From the cell containing the given text, extract its center point as (x, y) coordinate. 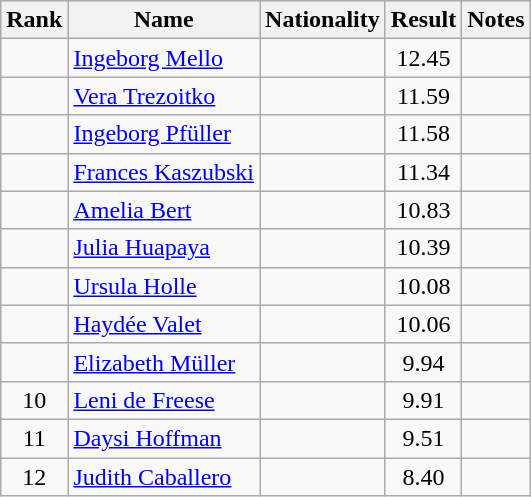
10.83 (423, 210)
Ursula Holle (164, 286)
Judith Caballero (164, 477)
Julia Huapaya (164, 248)
9.94 (423, 362)
Elizabeth Müller (164, 362)
Result (423, 20)
12.45 (423, 58)
Rank (34, 20)
Nationality (323, 20)
Vera Trezoitko (164, 96)
11.59 (423, 96)
Amelia Bert (164, 210)
11 (34, 438)
Haydée Valet (164, 324)
Frances Kaszubski (164, 172)
Ingeborg Mello (164, 58)
9.51 (423, 438)
11.58 (423, 134)
Daysi Hoffman (164, 438)
10.39 (423, 248)
10 (34, 400)
10.06 (423, 324)
Ingeborg Pfüller (164, 134)
12 (34, 477)
10.08 (423, 286)
8.40 (423, 477)
Name (164, 20)
Leni de Freese (164, 400)
11.34 (423, 172)
9.91 (423, 400)
Notes (496, 20)
